Return the (X, Y) coordinate for the center point of the cell that contains the specified text.  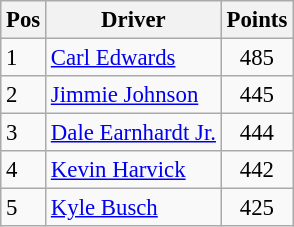
444 (256, 133)
425 (256, 208)
Driver (134, 20)
Carl Edwards (134, 58)
1 (24, 58)
Kyle Busch (134, 208)
442 (256, 170)
3 (24, 133)
445 (256, 95)
Jimmie Johnson (134, 95)
Pos (24, 20)
5 (24, 208)
Dale Earnhardt Jr. (134, 133)
485 (256, 58)
Kevin Harvick (134, 170)
Points (256, 20)
2 (24, 95)
4 (24, 170)
